Locate the cell with the specified text and output its [x, y] center coordinate. 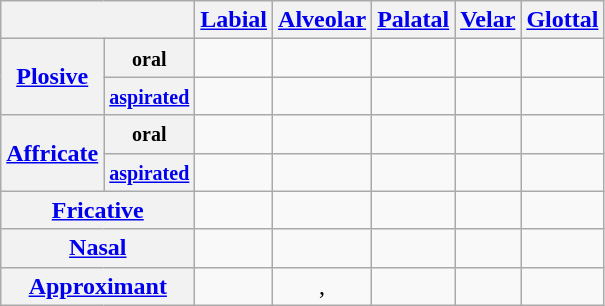
Affricate [52, 153]
Alveolar [322, 20]
Nasal [98, 248]
Labial [234, 20]
Palatal [414, 20]
Velar [488, 20]
Plosive [52, 77]
Approximant [98, 286]
Fricative [98, 210]
Glottal [562, 20]
, [322, 286]
